For the text-containing cell, return its midpoint in (x, y) coordinate format. 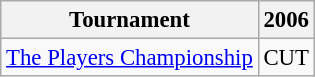
CUT (286, 58)
Tournament (130, 20)
2006 (286, 20)
The Players Championship (130, 58)
